Determine the [x, y] coordinate at the center of the cell enclosing the given text.  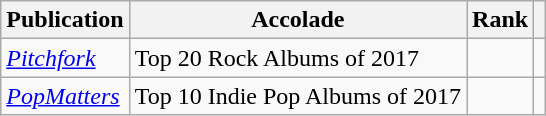
Top 20 Rock Albums of 2017 [298, 58]
Publication [65, 20]
PopMatters [65, 96]
Rank [500, 20]
Top 10 Indie Pop Albums of 2017 [298, 96]
Accolade [298, 20]
Pitchfork [65, 58]
